Pinpoint the cell where the given text exists, returning its (X, Y) midpoint coordinate. 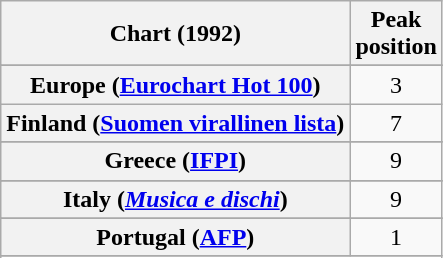
1 (396, 237)
Finland (Suomen virallinen lista) (176, 123)
Italy (Musica e dischi) (176, 199)
Europe (Eurochart Hot 100) (176, 85)
Peakposition (396, 34)
Portugal (AFP) (176, 237)
Greece (IFPI) (176, 161)
7 (396, 123)
3 (396, 85)
Chart (1992) (176, 34)
